Determine the (x, y) coordinate at the center of the cell enclosing the given text.  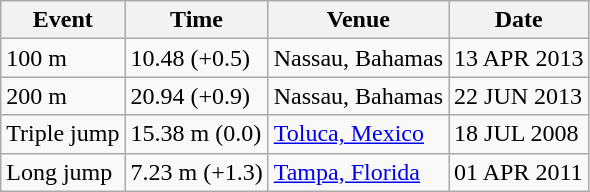
200 m (63, 96)
01 APR 2011 (519, 172)
Triple jump (63, 134)
Venue (358, 20)
100 m (63, 58)
13 APR 2013 (519, 58)
7.23 m (+1.3) (196, 172)
18 JUL 2008 (519, 134)
Date (519, 20)
20.94 (+0.9) (196, 96)
Time (196, 20)
22 JUN 2013 (519, 96)
Tampa, Florida (358, 172)
15.38 m (0.0) (196, 134)
Toluca, Mexico (358, 134)
Long jump (63, 172)
10.48 (+0.5) (196, 58)
Event (63, 20)
